Output the (x, y) coordinate of the center of the cell containing the given text.  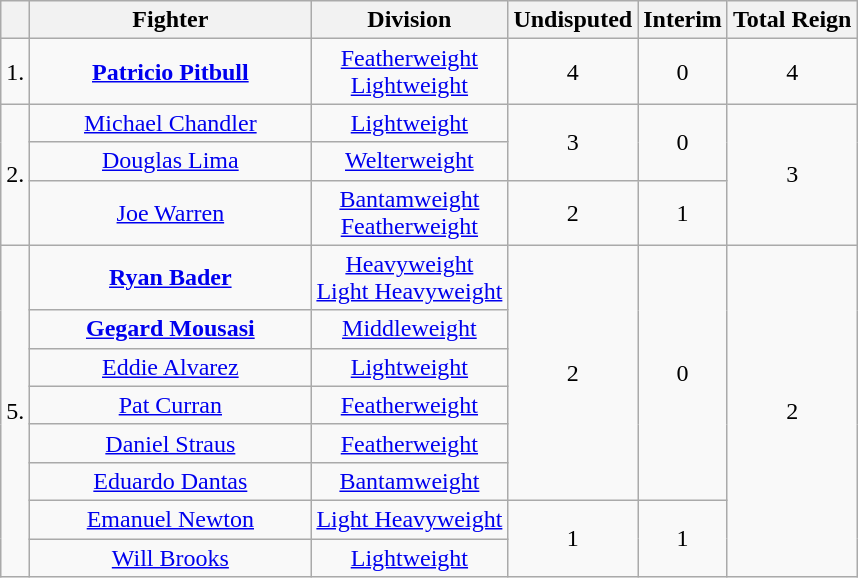
Douglas Lima (170, 161)
Michael Chandler (170, 123)
BantamweightFeatherweight (410, 212)
Eddie Alvarez (170, 367)
Eduardo Dantas (170, 481)
1. (16, 72)
2. (16, 174)
Light Heavyweight (410, 519)
Total Reign (792, 20)
Emanuel Newton (170, 519)
Gegard Mousasi (170, 329)
Daniel Straus (170, 443)
Joe Warren (170, 212)
HeavyweightLight Heavyweight (410, 278)
Will Brooks (170, 557)
Ryan Bader (170, 278)
Bantamweight (410, 481)
Undisputed (573, 20)
Pat Curran (170, 405)
Middleweight (410, 329)
Interim (683, 20)
Division (410, 20)
Patricio Pitbull (170, 72)
5. (16, 411)
Welterweight (410, 161)
FeatherweightLightweight (410, 72)
Fighter (170, 20)
